Search for the cell housing the specified text and yield its [X, Y] center coordinate. 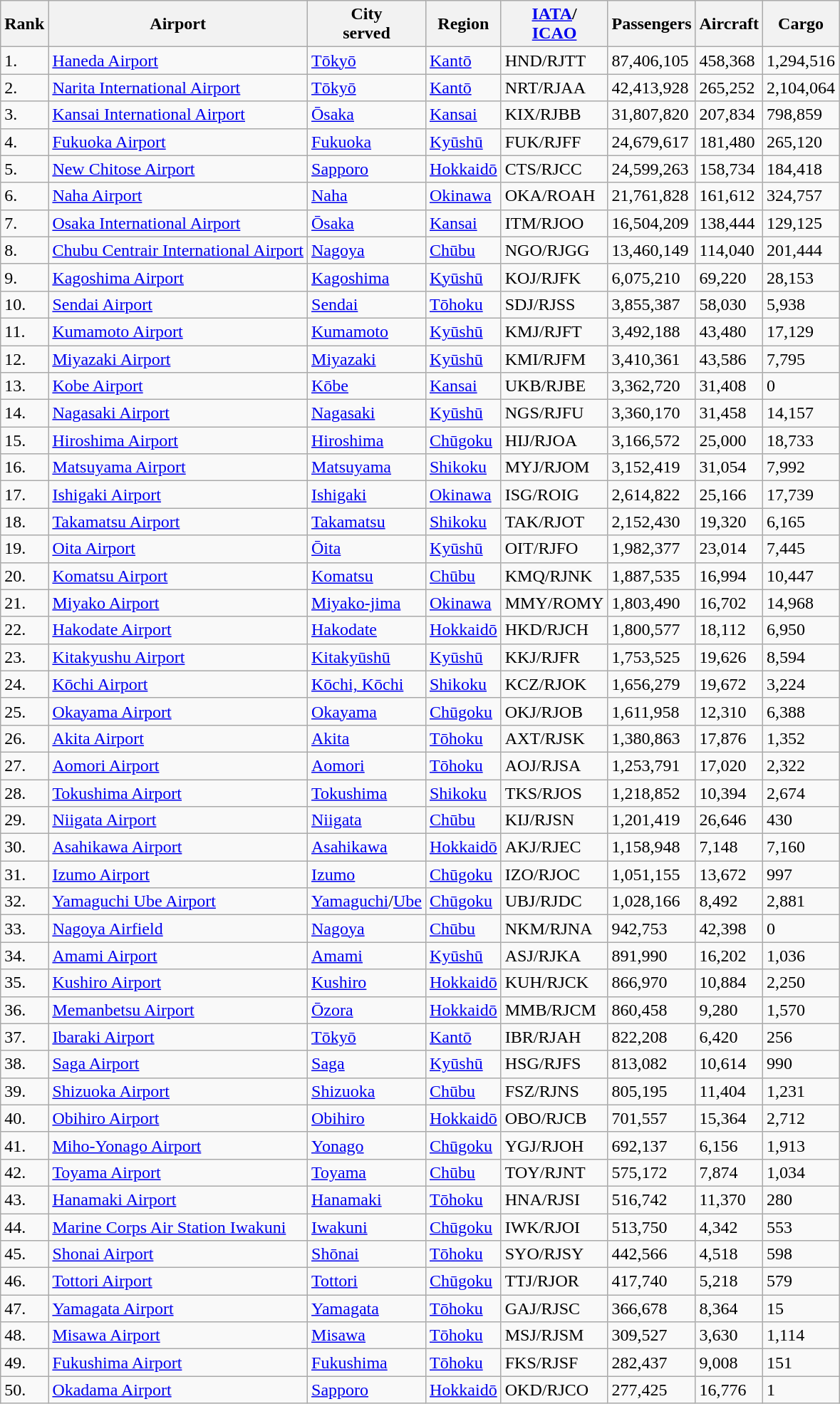
23,014 [730, 549]
Oita Airport [178, 549]
8. [24, 250]
OBO/RJCB [554, 1118]
158,734 [730, 169]
Akita [367, 738]
Takamatsu [367, 522]
129,125 [801, 223]
2,250 [801, 983]
40. [24, 1118]
Passengers [651, 24]
42. [24, 1172]
11,370 [730, 1199]
44. [24, 1227]
34. [24, 956]
HNA/RJSI [554, 1199]
69,220 [730, 277]
YGJ/RJOH [554, 1145]
43,586 [730, 358]
2,104,064 [801, 88]
MMY/ROMY [554, 603]
48. [24, 1336]
1,218,852 [651, 793]
2,152,430 [651, 522]
805,195 [651, 1091]
184,418 [801, 169]
19,320 [730, 522]
Yamaguchi/Ube [367, 902]
Fukuoka Airport [178, 142]
16,202 [730, 956]
11,404 [730, 1091]
990 [801, 1064]
1,352 [801, 738]
24,679,617 [651, 142]
Saga Airport [178, 1064]
598 [801, 1254]
Chubu Centrair International Airport [178, 250]
19,672 [730, 684]
31,054 [730, 468]
Obihiro [367, 1118]
CTS/RJCC [554, 169]
Region [463, 24]
1,570 [801, 1010]
19. [24, 549]
AOJ/RJSA [554, 765]
324,757 [801, 196]
1,253,791 [651, 765]
4. [24, 142]
28. [24, 793]
1,028,166 [651, 902]
Osaka International Airport [178, 223]
Kumamoto Airport [178, 331]
Shizuoka Airport [178, 1091]
16,702 [730, 603]
27. [24, 765]
Fukushima [367, 1363]
Aircraft [730, 24]
NKM/RJNA [554, 929]
32. [24, 902]
Tokushima [367, 793]
866,970 [651, 983]
ISG/ROIG [554, 495]
IBR/RJAH [554, 1037]
41. [24, 1145]
47. [24, 1308]
12. [24, 358]
3. [24, 115]
Kōchi Airport [178, 684]
31,807,820 [651, 115]
15,364 [730, 1118]
7,874 [730, 1172]
7,160 [801, 847]
Tottori [367, 1281]
49. [24, 1363]
21. [24, 603]
201,444 [801, 250]
1,036 [801, 956]
OKA/ROAH [554, 196]
17,876 [730, 738]
IATA/ICAO [554, 24]
265,120 [801, 142]
Miho-Yonago Airport [178, 1145]
Misawa Airport [178, 1336]
7,148 [730, 847]
Marine Corps Air Station Iwakuni [178, 1227]
21,761,828 [651, 196]
8,364 [730, 1308]
3,855,387 [651, 304]
19,626 [730, 657]
KCZ/RJOK [554, 684]
265,252 [730, 88]
16. [24, 468]
31,458 [730, 413]
14,968 [801, 603]
ASJ/RJKA [554, 956]
Miyazaki [367, 358]
58,030 [730, 304]
138,444 [730, 223]
813,082 [651, 1064]
SYO/RJSY [554, 1254]
Cityserved [367, 24]
HKD/RJCH [554, 630]
43,480 [730, 331]
Sendai Airport [178, 304]
10,884 [730, 983]
OIT/RJFO [554, 549]
207,834 [730, 115]
579 [801, 1281]
FSZ/RJNS [554, 1091]
GAJ/RJSC [554, 1308]
9,280 [730, 1010]
366,678 [651, 1308]
18,733 [801, 440]
1,982,377 [651, 549]
Aomori [367, 765]
17. [24, 495]
Miyako-jima [367, 603]
TTJ/RJOR [554, 1281]
22. [24, 630]
Yamagata Airport [178, 1308]
15. [24, 440]
23. [24, 657]
13,460,149 [651, 250]
4,342 [730, 1227]
6,165 [801, 522]
Kitakyushu Airport [178, 657]
Rank [24, 24]
Fukushima Airport [178, 1363]
TAK/RJOT [554, 522]
5,938 [801, 304]
Okadama Airport [178, 1390]
Aomori Airport [178, 765]
5. [24, 169]
1,380,863 [651, 738]
1 [801, 1390]
KKJ/RJFR [554, 657]
UBJ/RJDC [554, 902]
Izumo Airport [178, 874]
2. [24, 88]
Takamatsu Airport [178, 522]
Niigata Airport [178, 820]
36. [24, 1010]
Miyako Airport [178, 603]
3,410,361 [651, 358]
1,158,948 [651, 847]
Nagoya Airfield [178, 929]
Saga [367, 1064]
16,776 [730, 1390]
Hanamaki [367, 1199]
35. [24, 983]
997 [801, 874]
6,950 [801, 630]
Kumamoto [367, 331]
KIX/RJBB [554, 115]
OKD/RJCO [554, 1390]
39. [24, 1091]
28,153 [801, 277]
87,406,105 [651, 61]
25,166 [730, 495]
8,594 [801, 657]
Cargo [801, 24]
Kushiro [367, 983]
6,420 [730, 1037]
24,599,263 [651, 169]
114,040 [730, 250]
31. [24, 874]
7,992 [801, 468]
Amami Airport [178, 956]
1,803,490 [651, 603]
24. [24, 684]
10,614 [730, 1064]
Ibaraki Airport [178, 1037]
IWK/RJOI [554, 1227]
NRT/RJAA [554, 88]
18,112 [730, 630]
3,224 [801, 684]
25. [24, 711]
2,614,822 [651, 495]
2,674 [801, 793]
5,218 [730, 1281]
ITM/RJOO [554, 223]
Hiroshima Airport [178, 440]
4,518 [730, 1254]
442,566 [651, 1254]
161,612 [730, 196]
Nagasaki [367, 413]
42,413,928 [651, 88]
Kushiro Airport [178, 983]
Nagasaki Airport [178, 413]
6,156 [730, 1145]
TOY/RJNT [554, 1172]
Ishigaki [367, 495]
513,750 [651, 1227]
Ishigaki Airport [178, 495]
Hanamaki Airport [178, 1199]
MSJ/RJSM [554, 1336]
50. [24, 1390]
1,800,577 [651, 630]
692,137 [651, 1145]
Amami [367, 956]
7,445 [801, 549]
Narita International Airport [178, 88]
Izumo [367, 874]
Kitakyūshū [367, 657]
Niigata [367, 820]
3,630 [730, 1336]
Yonago [367, 1145]
11. [24, 331]
417,740 [651, 1281]
Kobe Airport [178, 386]
10,394 [730, 793]
43. [24, 1199]
Yamaguchi Ube Airport [178, 902]
3,152,419 [651, 468]
280 [801, 1199]
Iwakuni [367, 1227]
14,157 [801, 413]
7. [24, 223]
42,398 [730, 929]
1,231 [801, 1091]
942,753 [651, 929]
KIJ/RJSN [554, 820]
701,557 [651, 1118]
31,408 [730, 386]
Matsuyama [367, 468]
2,322 [801, 765]
860,458 [651, 1010]
9,008 [730, 1363]
HSG/RJFS [554, 1064]
1,034 [801, 1172]
Okayama [367, 711]
HIJ/RJOA [554, 440]
17,739 [801, 495]
282,437 [651, 1363]
25,000 [730, 440]
Toyama [367, 1172]
1. [24, 61]
NGS/RJFU [554, 413]
KUH/RJCK [554, 983]
Shonai Airport [178, 1254]
HND/RJTT [554, 61]
TKS/RJOS [554, 793]
1,887,535 [651, 576]
26. [24, 738]
Okayama Airport [178, 711]
20. [24, 576]
IZO/RJOC [554, 874]
575,172 [651, 1172]
9. [24, 277]
430 [801, 820]
1,656,279 [651, 684]
KMJ/RJFT [554, 331]
Naha Airport [178, 196]
798,859 [801, 115]
AXT/RJSK [554, 738]
3,166,572 [651, 440]
Memanbetsu Airport [178, 1010]
15 [801, 1308]
3,360,170 [651, 413]
1,753,525 [651, 657]
Hakodate Airport [178, 630]
Asahikawa [367, 847]
45. [24, 1254]
1,913 [801, 1145]
Miyazaki Airport [178, 358]
Kagoshima Airport [178, 277]
MMB/RJCM [554, 1010]
Airport [178, 24]
Kagoshima [367, 277]
29. [24, 820]
1,051,155 [651, 874]
Shizuoka [367, 1091]
16,504,209 [651, 223]
Tottori Airport [178, 1281]
Haneda Airport [178, 61]
6. [24, 196]
13,672 [730, 874]
3,362,720 [651, 386]
SDJ/RJSS [554, 304]
2,881 [801, 902]
822,208 [651, 1037]
891,990 [651, 956]
Akita Airport [178, 738]
17,129 [801, 331]
MYJ/RJOM [554, 468]
OKJ/RJOB [554, 711]
12,310 [730, 711]
Kansai International Airport [178, 115]
Hakodate [367, 630]
46. [24, 1281]
Kōbe [367, 386]
Ōita [367, 549]
26,646 [730, 820]
309,527 [651, 1336]
Naha [367, 196]
14. [24, 413]
Matsuyama Airport [178, 468]
38. [24, 1064]
6,075,210 [651, 277]
Sendai [367, 304]
Asahikawa Airport [178, 847]
7,795 [801, 358]
Komatsu Airport [178, 576]
151 [801, 1363]
New Chitose Airport [178, 169]
181,480 [730, 142]
1,201,419 [651, 820]
FUK/RJFF [554, 142]
17,020 [730, 765]
Ōzora [367, 1010]
2,712 [801, 1118]
NGO/RJGG [554, 250]
Fukuoka [367, 142]
UKB/RJBE [554, 386]
Obihiro Airport [178, 1118]
KMQ/RJNK [554, 576]
Kōchi, Kōchi [367, 684]
8,492 [730, 902]
Tokushima Airport [178, 793]
277,425 [651, 1390]
Yamagata [367, 1308]
1,294,516 [801, 61]
KMI/RJFM [554, 358]
Toyama Airport [178, 1172]
33. [24, 929]
16,994 [730, 576]
1,611,958 [651, 711]
458,368 [730, 61]
1,114 [801, 1336]
30. [24, 847]
10,447 [801, 576]
Komatsu [367, 576]
3,492,188 [651, 331]
256 [801, 1037]
AKJ/RJEC [554, 847]
10. [24, 304]
6,388 [801, 711]
KOJ/RJFK [554, 277]
Hiroshima [367, 440]
Misawa [367, 1336]
516,742 [651, 1199]
37. [24, 1037]
18. [24, 522]
553 [801, 1227]
13. [24, 386]
Shōnai [367, 1254]
FKS/RJSF [554, 1363]
